Search for the cell housing the specified text and yield its [X, Y] center coordinate. 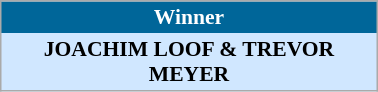
Winner [189, 17]
JOACHIM LOOF & TREVOR MEYER [189, 62]
